From the cell containing the given text, extract its center point as [x, y] coordinate. 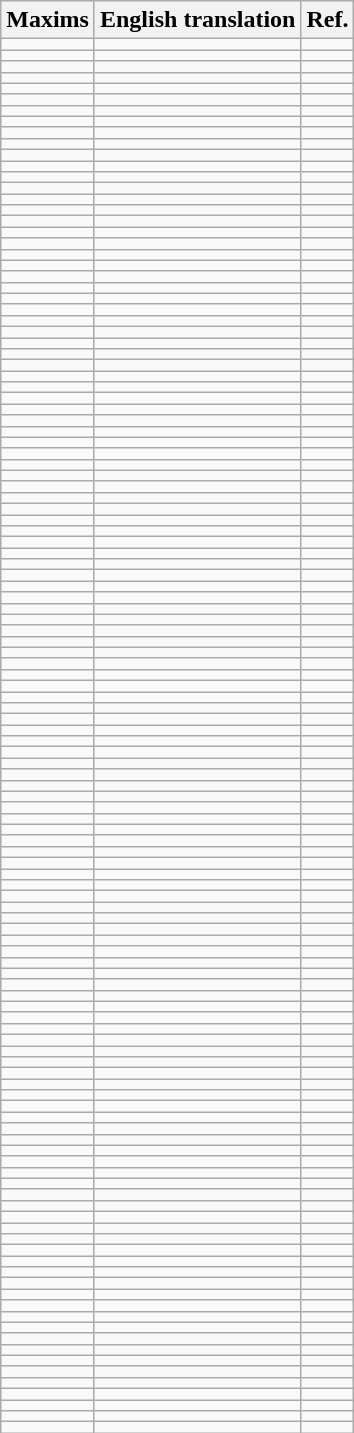
Ref. [328, 20]
English translation [197, 20]
Maxims [48, 20]
